Detect which cell encompasses the target text, then output its (x, y) center coordinate. 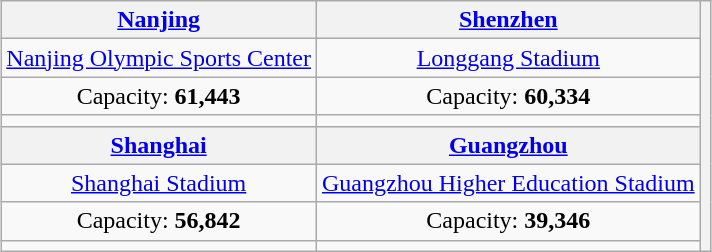
Nanjing (159, 20)
Shanghai (159, 145)
Longgang Stadium (508, 58)
Capacity: 39,346 (508, 221)
Shanghai Stadium (159, 183)
Shenzhen (508, 20)
Capacity: 60,334 (508, 96)
Guangzhou Higher Education Stadium (508, 183)
Nanjing Olympic Sports Center (159, 58)
Capacity: 61,443 (159, 96)
Guangzhou (508, 145)
Capacity: 56,842 (159, 221)
